Return the (X, Y) coordinate for the center point of the cell that contains the specified text.  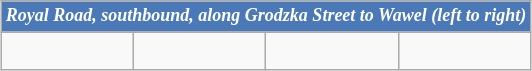
Royal Road, southbound, along Grodzka Street to Wawel (left to right) (266, 16)
